Determine the (x, y) coordinate at the center of the cell enclosing the given text.  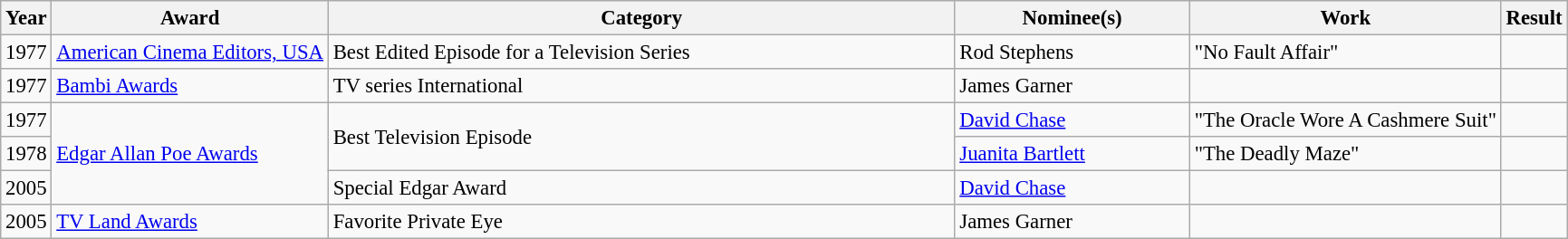
Nominee(s) (1073, 18)
Award (190, 18)
Best Edited Episode for a Television Series (641, 53)
Edgar Allan Poe Awards (190, 154)
1978 (26, 154)
Favorite Private Eye (641, 222)
Category (641, 18)
TV Land Awards (190, 222)
"No Fault Affair" (1345, 53)
Result (1534, 18)
Work (1345, 18)
Bambi Awards (190, 86)
Rod Stephens (1073, 53)
Year (26, 18)
Best Television Episode (641, 138)
Special Edgar Award (641, 188)
"The Oracle Wore A Cashmere Suit" (1345, 120)
American Cinema Editors, USA (190, 53)
"The Deadly Maze" (1345, 154)
TV series International (641, 86)
Juanita Bartlett (1073, 154)
